Detect which cell encompasses the target text, then output its [x, y] center coordinate. 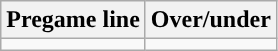
Over/under [210, 20]
Pregame line [74, 20]
